Scan for the cell matching the given text and deliver its (x, y) coordinate at center. 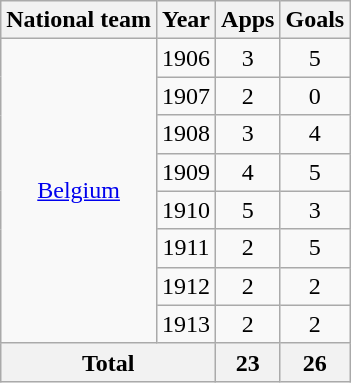
Year (186, 20)
1910 (186, 210)
Goals (315, 20)
Belgium (79, 191)
23 (248, 362)
1911 (186, 248)
0 (315, 96)
1909 (186, 172)
1907 (186, 96)
1908 (186, 134)
National team (79, 20)
26 (315, 362)
Apps (248, 20)
1906 (186, 58)
1912 (186, 286)
1913 (186, 324)
Total (108, 362)
